Detect which cell encompasses the target text, then output its (x, y) center coordinate. 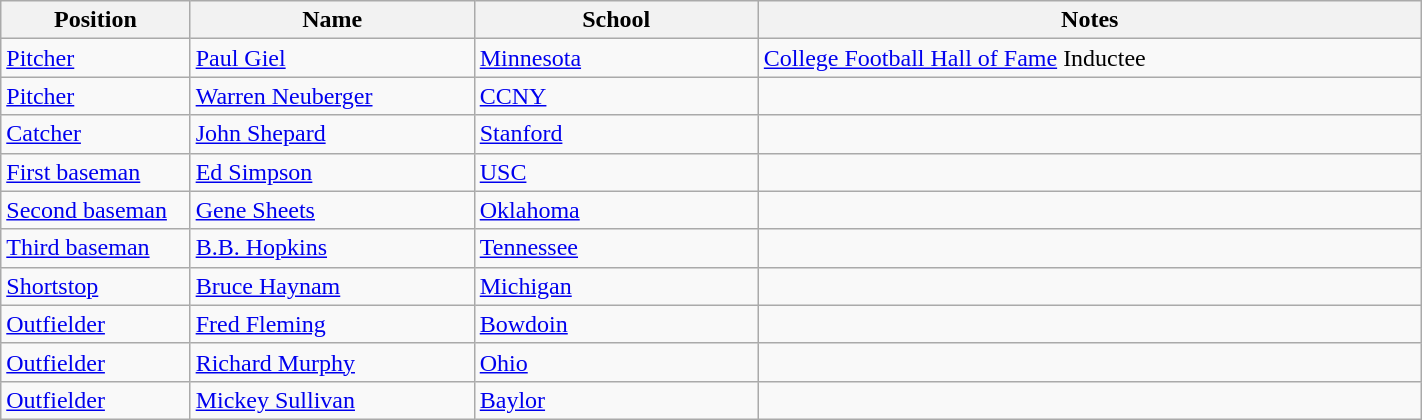
First baseman (96, 172)
Michigan (616, 286)
Third baseman (96, 248)
Ohio (616, 362)
Paul Giel (332, 58)
B.B. Hopkins (332, 248)
Stanford (616, 134)
Warren Neuberger (332, 96)
John Shepard (332, 134)
USC (616, 172)
Name (332, 20)
Tennessee (616, 248)
Minnesota (616, 58)
Catcher (96, 134)
Bowdoin (616, 324)
School (616, 20)
Ed Simpson (332, 172)
CCNY (616, 96)
Second baseman (96, 210)
Richard Murphy (332, 362)
College Football Hall of Fame Inductee (1090, 58)
Bruce Haynam (332, 286)
Fred Fleming (332, 324)
Oklahoma (616, 210)
Position (96, 20)
Gene Sheets (332, 210)
Notes (1090, 20)
Baylor (616, 400)
Shortstop (96, 286)
Mickey Sullivan (332, 400)
